Return the [X, Y] coordinate for the center point of the cell that contains the specified text.  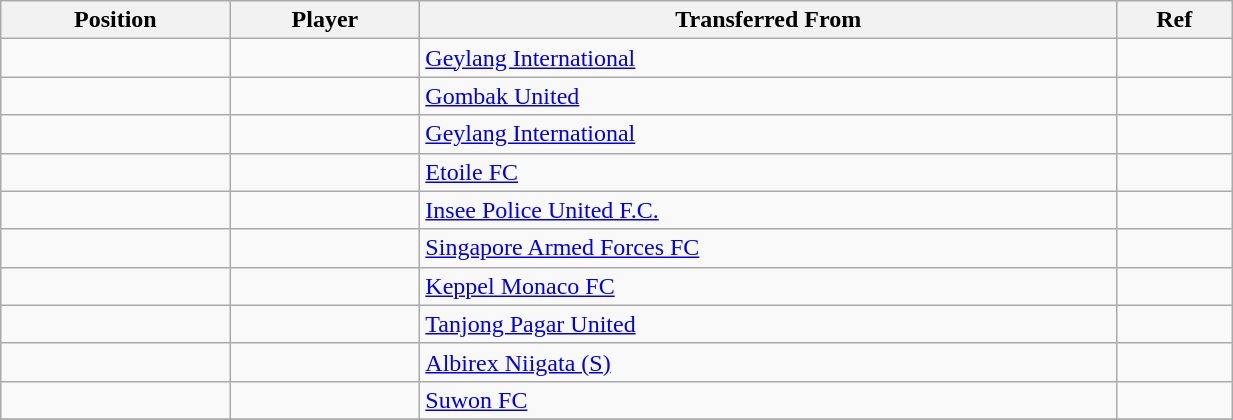
Singapore Armed Forces FC [768, 248]
Ref [1174, 20]
Tanjong Pagar United [768, 324]
Position [116, 20]
Keppel Monaco FC [768, 286]
Albirex Niigata (S) [768, 362]
Transferred From [768, 20]
Suwon FC [768, 400]
Player [325, 20]
Gombak United [768, 96]
Etoile FC [768, 172]
Insee Police United F.C. [768, 210]
